Output the [x, y] coordinate of the center of the cell containing the given text.  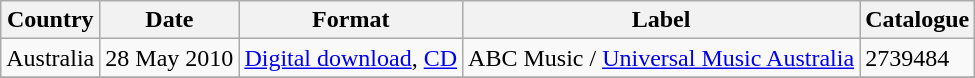
28 May 2010 [170, 58]
Catalogue [918, 20]
ABC Music / Universal Music Australia [662, 58]
Label [662, 20]
Format [351, 20]
2739484 [918, 58]
Date [170, 20]
Australia [50, 58]
Country [50, 20]
Digital download, CD [351, 58]
